For the text-containing cell, return its midpoint in (x, y) coordinate format. 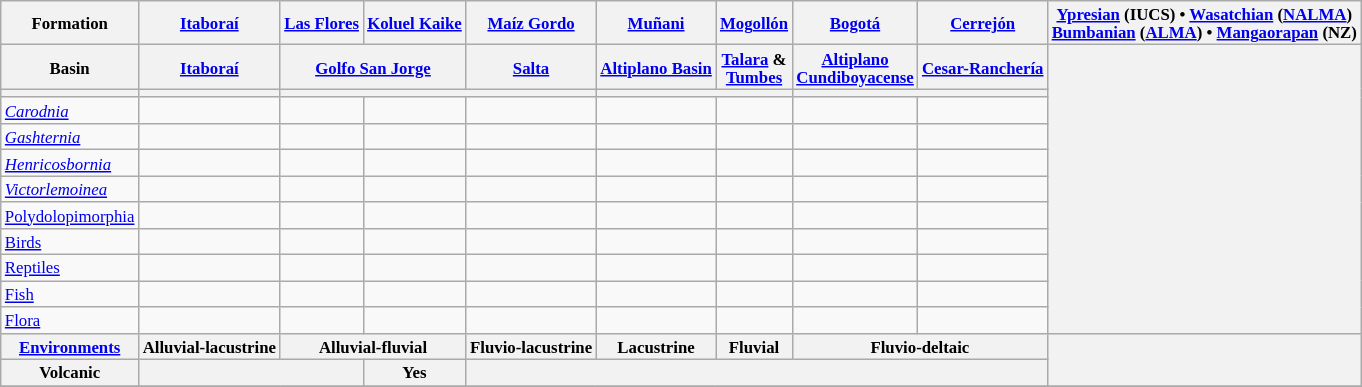
Las Flores (322, 23)
Alluvial-lacustrine (210, 346)
Fluvio-lacustrine (531, 346)
Altiplano Basin (656, 67)
Maíz Gordo (531, 23)
Yes (414, 373)
Fluvio-deltaic (920, 346)
Birds (70, 242)
Henricosbornia (70, 163)
Muñani (656, 23)
Fluvial (754, 346)
Basin (70, 67)
Bogotá (855, 23)
Golfo San Jorge (373, 67)
Alluvial-fluvial (373, 346)
Talara &Tumbes (754, 67)
Reptiles (70, 268)
Volcanic (70, 373)
Lacustrine (656, 346)
AltiplanoCundiboyacense (855, 67)
Cerrejón (983, 23)
Polydolopimorphia (70, 215)
Cesar-Ranchería (983, 67)
Ypresian (IUCS) • Wasatchian (NALMA)Bumbanian (ALMA) • Mangaorapan (NZ) (1204, 23)
Formation (70, 23)
Mogollón (754, 23)
Victorlemoinea (70, 189)
Gashternia (70, 137)
Carodnia (70, 111)
Salta (531, 67)
Koluel Kaike (414, 23)
Fish (70, 294)
Flora (70, 320)
Environments (70, 346)
